Find where the given text appears and provide that cell's center as [x, y] coordinate. 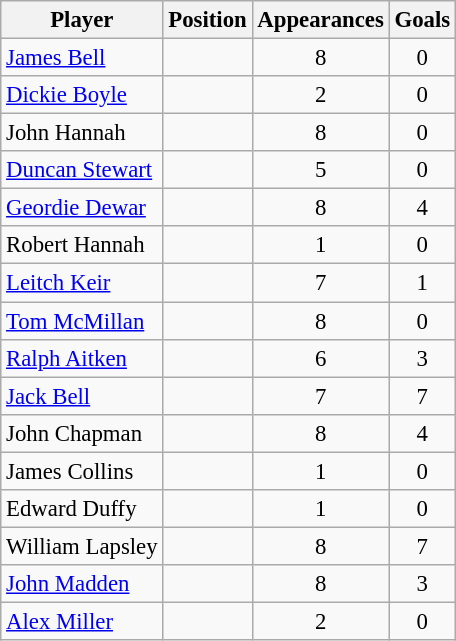
Tom McMillan [82, 321]
Goals [422, 20]
James Bell [82, 58]
5 [320, 170]
John Hannah [82, 133]
John Chapman [82, 433]
Duncan Stewart [82, 170]
Edward Duffy [82, 509]
James Collins [82, 471]
Dickie Boyle [82, 95]
Jack Bell [82, 396]
Player [82, 20]
Robert Hannah [82, 245]
Geordie Dewar [82, 208]
Position [208, 20]
Alex Miller [82, 621]
6 [320, 358]
Ralph Aitken [82, 358]
William Lapsley [82, 546]
Leitch Keir [82, 283]
Appearances [320, 20]
John Madden [82, 584]
